Scan for the cell matching the given text and deliver its [x, y] coordinate at center. 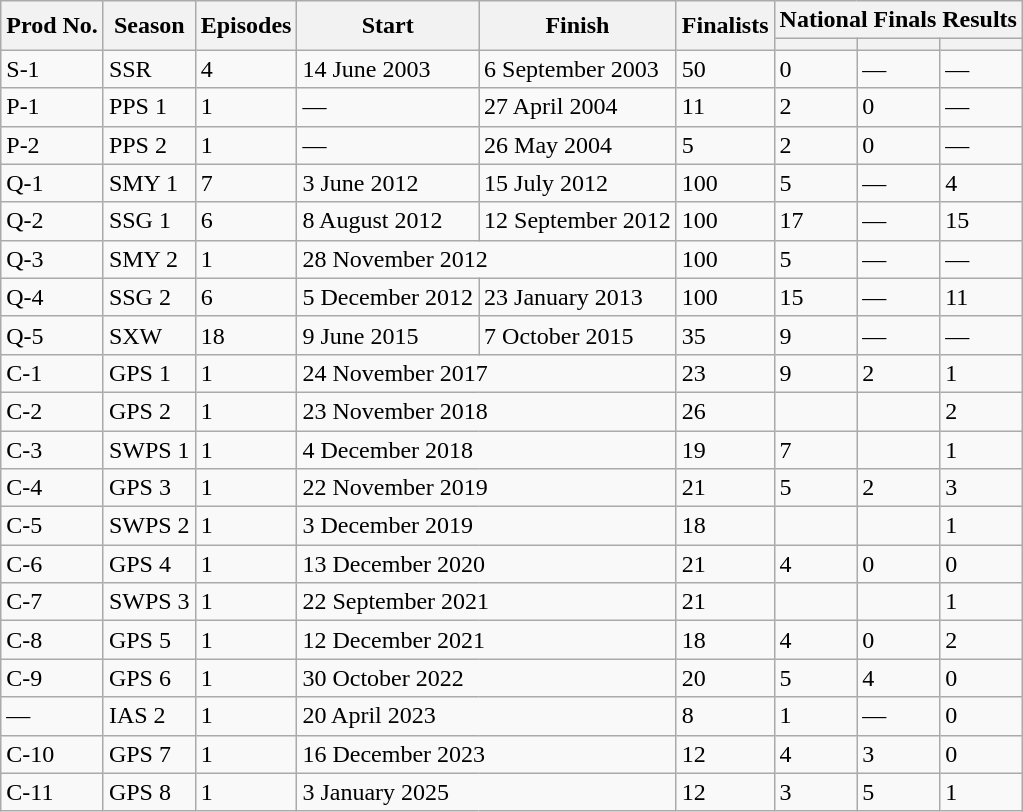
GPS 8 [149, 792]
C-11 [52, 792]
SSR [149, 69]
26 May 2004 [578, 145]
C-3 [52, 449]
C-5 [52, 526]
SWPS 1 [149, 449]
9 June 2015 [388, 335]
C-9 [52, 678]
Q-4 [52, 297]
50 [725, 69]
PPS 1 [149, 107]
22 November 2019 [486, 488]
SMY 1 [149, 183]
3 January 2025 [486, 792]
28 November 2012 [486, 259]
22 September 2021 [486, 602]
National Finals Results [898, 20]
8 [725, 716]
20 April 2023 [486, 716]
23 January 2013 [578, 297]
4 December 2018 [486, 449]
35 [725, 335]
IAS 2 [149, 716]
23 [725, 373]
7 October 2015 [578, 335]
14 June 2003 [388, 69]
3 December 2019 [486, 526]
C-2 [52, 411]
Prod No. [52, 26]
SMY 2 [149, 259]
19 [725, 449]
GPS 1 [149, 373]
Q-3 [52, 259]
SWPS 3 [149, 602]
Q-2 [52, 221]
17 [816, 221]
PPS 2 [149, 145]
C-7 [52, 602]
16 December 2023 [486, 754]
GPS 6 [149, 678]
Start [388, 26]
Q-5 [52, 335]
Q-1 [52, 183]
SWPS 2 [149, 526]
Finish [578, 26]
23 November 2018 [486, 411]
12 December 2021 [486, 640]
5 December 2012 [388, 297]
24 November 2017 [486, 373]
SXW [149, 335]
GPS 3 [149, 488]
P-2 [52, 145]
SSG 1 [149, 221]
GPS 4 [149, 564]
Episodes [246, 26]
Finalists [725, 26]
26 [725, 411]
C-4 [52, 488]
12 September 2012 [578, 221]
S-1 [52, 69]
3 June 2012 [388, 183]
Season [149, 26]
C-1 [52, 373]
SSG 2 [149, 297]
13 December 2020 [486, 564]
GPS 5 [149, 640]
15 July 2012 [578, 183]
P-1 [52, 107]
GPS 2 [149, 411]
27 April 2004 [578, 107]
C-6 [52, 564]
C-8 [52, 640]
GPS 7 [149, 754]
C-10 [52, 754]
20 [725, 678]
30 October 2022 [486, 678]
6 September 2003 [578, 69]
8 August 2012 [388, 221]
